Return [X, Y] of the center of cell containing provided text 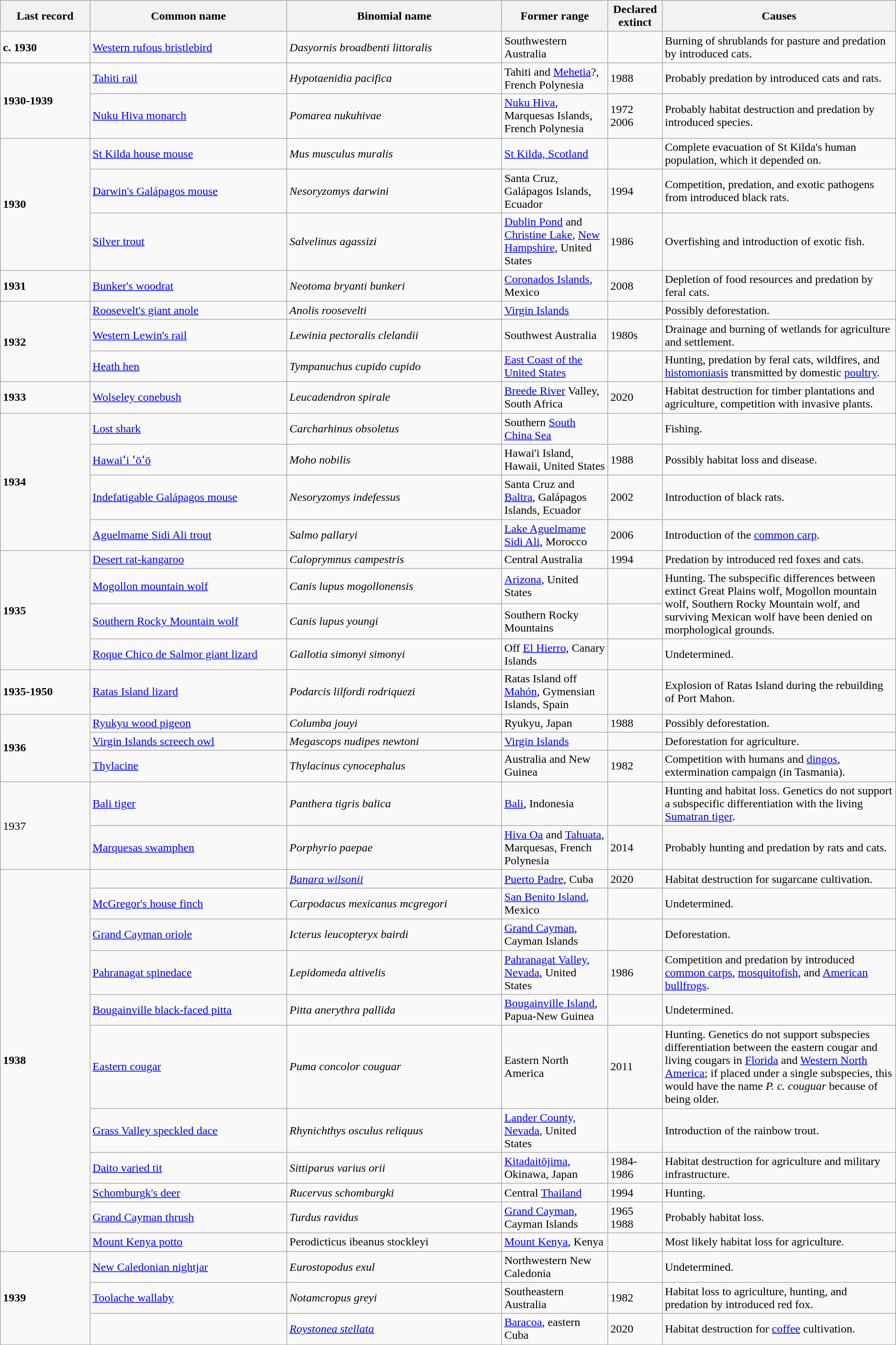
St Kilda, Scotland [555, 153]
Silver trout [189, 241]
Banara wilsonii [394, 879]
Binomial name [394, 16]
St Kilda house mouse [189, 153]
Habitat destruction for agriculture and military infrastructure. [779, 1168]
1935-1950 [45, 692]
Western Lewin's rail [189, 335]
Lewinia pectoralis clelandii [394, 335]
Lepidomeda altivelis [394, 972]
1932 [45, 341]
Nuku Hiva monarch [189, 116]
Introduction of the common carp. [779, 535]
Pomarea nukuhivae [394, 116]
Burning of shrublands for pasture and predation by introduced cats. [779, 47]
Santa Cruz and Baltra, Galápagos Islands, Ecuador [555, 497]
East Coast of the United States [555, 366]
Santa Cruz, Galápagos Islands, Ecuador [555, 191]
Puma concolor couguar [394, 1067]
1984-1986 [635, 1168]
Mus musculus muralis [394, 153]
Eastern cougar [189, 1067]
Icterus leucopteryx bairdi [394, 935]
San Benito Island, Mexico [555, 903]
Thylacine [189, 766]
1930 [45, 204]
Declared extinct [635, 16]
Porphyrio paepae [394, 848]
Common name [189, 16]
1935 [45, 610]
Nesoryzomys darwini [394, 191]
Rhynichthys osculus reliquus [394, 1130]
Habitat destruction for timber plantations and agriculture, competition with invasive plants. [779, 397]
Baracoa, eastern Cuba [555, 1329]
Pahranagat spinedace [189, 972]
Ryukyu wood pigeon [189, 723]
Explosion of Ratas Island during the rebuilding of Port Mahon. [779, 692]
Ratas Island lizard [189, 692]
Hypotaenidia pacifica [394, 79]
Nuku Hiva, Marquesas Islands, French Polynesia [555, 116]
Sittiparus varius orii [394, 1168]
Ratas Island off Mahón, Gymensian Islands, Spain [555, 692]
Mount Kenya, Kenya [555, 1242]
Marquesas swamphen [189, 848]
Anolis roosevelti [394, 310]
Competition, predation, and exotic pathogens from introduced black rats. [779, 191]
Grand Cayman thrush [189, 1217]
Carpodacus mexicanus mcgregori [394, 903]
Depletion of food resources and predation by feral cats. [779, 285]
2006 [635, 535]
Hunting. [779, 1193]
Notamcropus greyi [394, 1298]
Hawaiʻi ʻōʻō [189, 460]
Carcharhinus obsoletus [394, 428]
Podarcis lilfordi rodriquezi [394, 692]
Virgin Islands screech owl [189, 741]
Columba jouyi [394, 723]
Puerto Padre, Cuba [555, 879]
Probably hunting and predation by rats and cats. [779, 848]
1939 [45, 1298]
Deforestation. [779, 935]
Habitat loss to agriculture, hunting, and predation by introduced red fox. [779, 1298]
Megascops nudipes newtoni [394, 741]
Introduction of the rainbow trout. [779, 1130]
19651988 [635, 1217]
Bougainville black-faced pitta [189, 1010]
Roosevelt's giant anole [189, 310]
2011 [635, 1067]
Lander County, Nevada, United States [555, 1130]
Central Australia [555, 560]
Salmo pallaryi [394, 535]
1937 [45, 825]
1934 [45, 482]
Daito varied tit [189, 1168]
Neotoma bryanti bunkeri [394, 285]
Australia and New Guinea [555, 766]
Lake Aguelmame Sidi Ali, Morocco [555, 535]
Tahiti and Mehetia?, French Polynesia [555, 79]
Central Thailand [555, 1193]
Habitat destruction for sugarcane cultivation. [779, 879]
Competition with humans and dingos, extermination campaign (in Tasmania). [779, 766]
Schomburgk's deer [189, 1193]
Probably predation by introduced cats and rats. [779, 79]
Thylacinus cynocephalus [394, 766]
Southern Rocky Mountains [555, 622]
2008 [635, 285]
Panthera tigris balica [394, 803]
Mount Kenya potto [189, 1242]
Grand Cayman oriole [189, 935]
Competition and predation by introduced common carps, mosquitofish, and American bullfrogs. [779, 972]
Breede River Valley, South Africa [555, 397]
Introduction of black rats. [779, 497]
Eastern North America [555, 1067]
Toolache wallaby [189, 1298]
Dasyornis broadbenti littoralis [394, 47]
Roque Chico de Salmor giant lizard [189, 654]
Canis lupus mogollonensis [394, 586]
1933 [45, 397]
Former range [555, 16]
Desert rat-kangaroo [189, 560]
Northwestern New Caledonia [555, 1267]
Grass Valley speckled dace [189, 1130]
Causes [779, 16]
Complete evacuation of St Kilda's human population, which it depended on. [779, 153]
Coronados Islands, Mexico [555, 285]
Canis lupus youngi [394, 622]
Tympanuchus cupido cupido [394, 366]
Ryukyu, Japan [555, 723]
Roystonea stellata [394, 1329]
2014 [635, 848]
Turdus ravidus [394, 1217]
Southern South China Sea [555, 428]
Rucervus schomburgki [394, 1193]
Southwest Australia [555, 335]
Last record [45, 16]
Southeastern Australia [555, 1298]
19722006 [635, 116]
Kitadaitōjima, Okinawa, Japan [555, 1168]
c. 1930 [45, 47]
Pahranagat Valley, Nevada, United States [555, 972]
Hiva Oa and Tahuata, Marquesas, French Polynesia [555, 848]
Nesoryzomys indefessus [394, 497]
Darwin's Galápagos mouse [189, 191]
Hunting and habitat loss. Genetics do not support a subspecific differentiation with the living Sumatran tiger. [779, 803]
Moho nobilis [394, 460]
Indefatigable Galápagos mouse [189, 497]
Eurostopodus exul [394, 1267]
Lost shark [189, 428]
Southern Rocky Mountain wolf [189, 622]
Gallotia simonyi simonyi [394, 654]
1980s [635, 335]
Leucadendron spirale [394, 397]
1936 [45, 748]
Caloprymnus campestris [394, 560]
Tahiti rail [189, 79]
Salvelinus agassizi [394, 241]
Hawai'i Island, Hawaii, United States [555, 460]
Bali, Indonesia [555, 803]
Possibly habitat loss and disease. [779, 460]
Perodicticus ibeanus stockleyi [394, 1242]
Off El Hierro, Canary Islands [555, 654]
2002 [635, 497]
Mogollon mountain wolf [189, 586]
Hunting, predation by feral cats, wildfires, and histomoniasis transmitted by domestic poultry. [779, 366]
Overfishing and introduction of exotic fish. [779, 241]
McGregor's house finch [189, 903]
Probably habitat loss. [779, 1217]
Dublin Pond and Christine Lake, New Hampshire, United States [555, 241]
Arizona, United States [555, 586]
Southwestern Australia [555, 47]
1938 [45, 1060]
Heath hen [189, 366]
Bougainville Island, Papua-New Guinea [555, 1010]
Bunker's woodrat [189, 285]
Deforestation for agriculture. [779, 741]
Western rufous bristlebird [189, 47]
Aguelmame Sidi Ali trout [189, 535]
1931 [45, 285]
Wolseley conebush [189, 397]
1930-1939 [45, 101]
Drainage and burning of wetlands for agriculture and settlement. [779, 335]
Bali tiger [189, 803]
Pitta anerythra pallida [394, 1010]
Predation by introduced red foxes and cats. [779, 560]
Most likely habitat loss for agriculture. [779, 1242]
Habitat destruction for coffee cultivation. [779, 1329]
New Caledonian nightjar [189, 1267]
Probably habitat destruction and predation by introduced species. [779, 116]
Fishing. [779, 428]
